Find where the given text appears and provide that cell's center as (X, Y) coordinate. 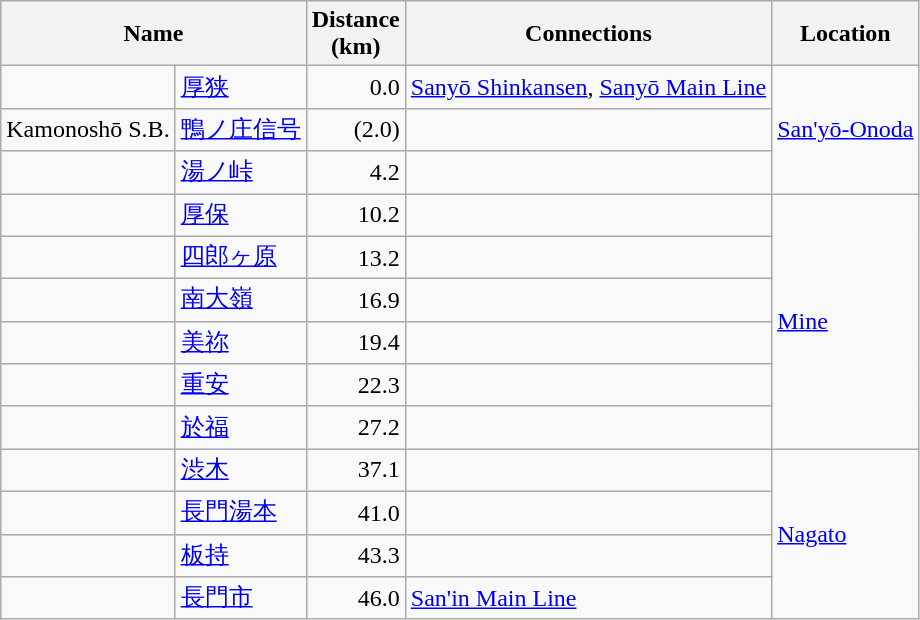
(2.0) (356, 130)
板持 (240, 556)
10.2 (356, 216)
於福 (240, 428)
四郎ヶ原 (240, 258)
鴨ノ庄信号 (240, 130)
Name (154, 34)
27.2 (356, 428)
0.0 (356, 88)
16.9 (356, 300)
厚保 (240, 216)
4.2 (356, 172)
長門市 (240, 598)
46.0 (356, 598)
南大嶺 (240, 300)
22.3 (356, 386)
37.1 (356, 470)
Nagato (846, 534)
Location (846, 34)
長門湯本 (240, 512)
Sanyō Shinkansen, Sanyō Main Line (588, 88)
19.4 (356, 342)
美祢 (240, 342)
重安 (240, 386)
San'yō-Onoda (846, 130)
渋木 (240, 470)
Kamonoshō S.B. (88, 130)
San'in Main Line (588, 598)
厚狭 (240, 88)
Mine (846, 322)
13.2 (356, 258)
Distance (km) (356, 34)
41.0 (356, 512)
43.3 (356, 556)
湯ノ峠 (240, 172)
Connections (588, 34)
